For the text-containing cell, return its midpoint in (x, y) coordinate format. 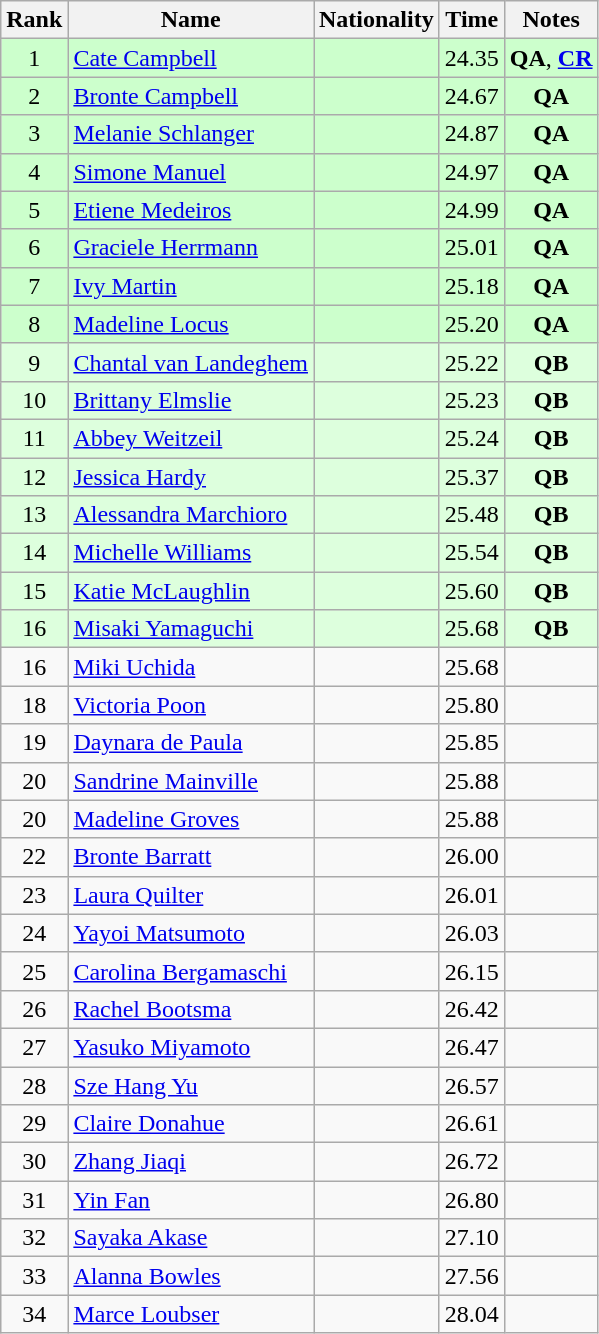
Time (472, 20)
25.22 (472, 362)
23 (34, 895)
25.48 (472, 515)
29 (34, 1124)
26.01 (472, 895)
Notes (551, 20)
Jessica Hardy (191, 477)
Madeline Locus (191, 324)
4 (34, 172)
13 (34, 515)
7 (34, 286)
32 (34, 1238)
Chantal van Landeghem (191, 362)
22 (34, 857)
24.67 (472, 96)
Victoria Poon (191, 705)
18 (34, 705)
24.97 (472, 172)
25 (34, 971)
Nationality (377, 20)
19 (34, 743)
Miki Uchida (191, 667)
24.87 (472, 134)
26.42 (472, 1009)
27.56 (472, 1276)
31 (34, 1200)
Graciele Herrmann (191, 248)
24.35 (472, 58)
25.54 (472, 553)
25.01 (472, 248)
26.61 (472, 1124)
Bronte Barratt (191, 857)
25.23 (472, 400)
Marce Loubser (191, 1314)
Carolina Bergamaschi (191, 971)
27 (34, 1047)
Cate Campbell (191, 58)
3 (34, 134)
27.10 (472, 1238)
QA, CR (551, 58)
Laura Quilter (191, 895)
6 (34, 248)
11 (34, 438)
Simone Manuel (191, 172)
1 (34, 58)
24.99 (472, 210)
5 (34, 210)
Brittany Elmslie (191, 400)
Michelle Williams (191, 553)
Zhang Jiaqi (191, 1162)
Yayoi Matsumoto (191, 933)
25.80 (472, 705)
Yin Fan (191, 1200)
Yasuko Miyamoto (191, 1047)
34 (34, 1314)
Alanna Bowles (191, 1276)
28.04 (472, 1314)
25.24 (472, 438)
25.18 (472, 286)
9 (34, 362)
Abbey Weitzeil (191, 438)
Bronte Campbell (191, 96)
14 (34, 553)
26 (34, 1009)
26.47 (472, 1047)
33 (34, 1276)
Melanie Schlanger (191, 134)
Claire Donahue (191, 1124)
2 (34, 96)
25.60 (472, 591)
Sze Hang Yu (191, 1085)
Etiene Medeiros (191, 210)
25.37 (472, 477)
Alessandra Marchioro (191, 515)
8 (34, 324)
Daynara de Paula (191, 743)
Ivy Martin (191, 286)
10 (34, 400)
Madeline Groves (191, 819)
26.57 (472, 1085)
Sayaka Akase (191, 1238)
26.72 (472, 1162)
26.03 (472, 933)
Sandrine Mainville (191, 781)
Katie McLaughlin (191, 591)
28 (34, 1085)
Misaki Yamaguchi (191, 629)
25.20 (472, 324)
Rachel Bootsma (191, 1009)
26.00 (472, 857)
15 (34, 591)
26.80 (472, 1200)
Name (191, 20)
24 (34, 933)
12 (34, 477)
Rank (34, 20)
26.15 (472, 971)
30 (34, 1162)
25.85 (472, 743)
